Provide the (X, Y) coordinate of the cell's center where the given text is located.  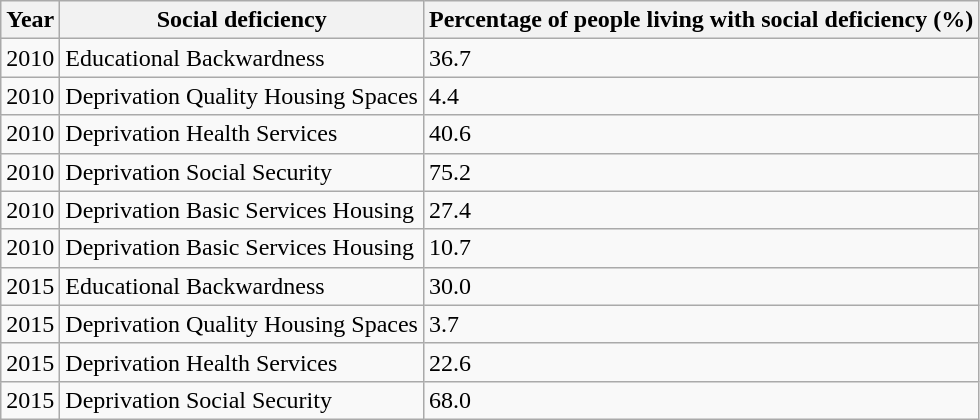
Percentage of people living with social deficiency (%) (700, 20)
Social deficiency (242, 20)
36.7 (700, 58)
3.7 (700, 324)
75.2 (700, 172)
4.4 (700, 96)
40.6 (700, 134)
30.0 (700, 286)
Year (30, 20)
27.4 (700, 210)
10.7 (700, 248)
68.0 (700, 400)
22.6 (700, 362)
